Provide the (X, Y) coordinate of the cell's center where the given text is located.  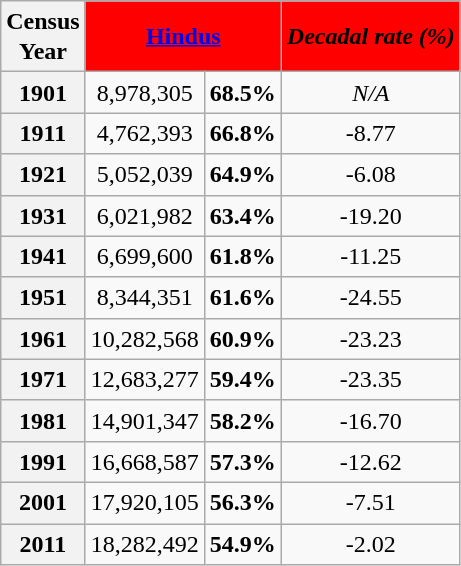
-7.51 (370, 502)
-2.02 (370, 544)
68.5% (242, 92)
1901 (43, 92)
16,668,587 (144, 462)
1951 (43, 298)
Decadal rate (%) (370, 36)
CensusYear (43, 36)
64.9% (242, 174)
-24.55 (370, 298)
-23.23 (370, 338)
1981 (43, 420)
Hindus (183, 36)
63.4% (242, 216)
17,920,105 (144, 502)
N/A (370, 92)
10,282,568 (144, 338)
58.2% (242, 420)
14,901,347 (144, 420)
1991 (43, 462)
-23.35 (370, 380)
60.9% (242, 338)
-11.25 (370, 256)
59.4% (242, 380)
57.3% (242, 462)
-19.20 (370, 216)
54.9% (242, 544)
61.8% (242, 256)
6,699,600 (144, 256)
2001 (43, 502)
1971 (43, 380)
-6.08 (370, 174)
-8.77 (370, 134)
1921 (43, 174)
-16.70 (370, 420)
18,282,492 (144, 544)
1941 (43, 256)
66.8% (242, 134)
4,762,393 (144, 134)
8,344,351 (144, 298)
1931 (43, 216)
1961 (43, 338)
2011 (43, 544)
56.3% (242, 502)
-12.62 (370, 462)
8,978,305 (144, 92)
6,021,982 (144, 216)
1911 (43, 134)
12,683,277 (144, 380)
5,052,039 (144, 174)
61.6% (242, 298)
